Output the [x, y] coordinate of the center of the cell containing the given text.  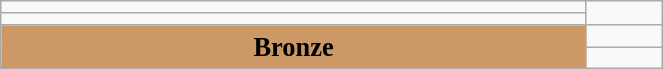
Bronze [294, 46]
